Find where the given text appears and provide that cell's center as (X, Y) coordinate. 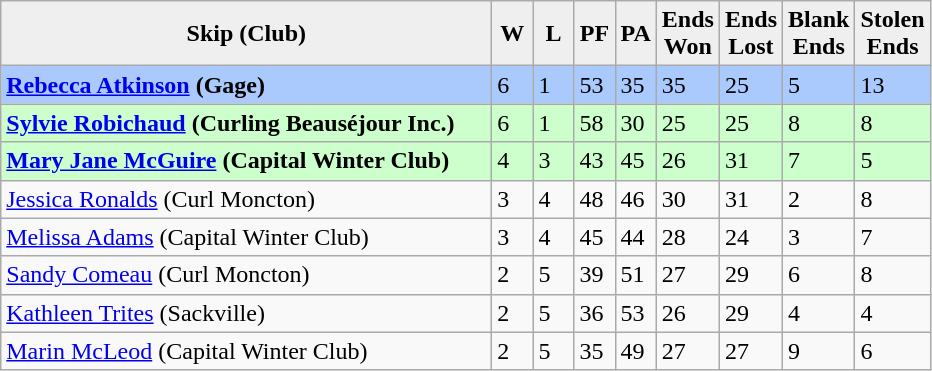
Sylvie Robichaud (Curling Beauséjour Inc.) (246, 123)
49 (636, 351)
Ends Lost (750, 34)
W (512, 34)
L (554, 34)
Ends Won (688, 34)
Sandy Comeau (Curl Moncton) (246, 275)
Mary Jane McGuire (Capital Winter Club) (246, 161)
39 (594, 275)
PA (636, 34)
Rebecca Atkinson (Gage) (246, 85)
Marin McLeod (Capital Winter Club) (246, 351)
Stolen Ends (892, 34)
9 (819, 351)
36 (594, 313)
13 (892, 85)
24 (750, 237)
Kathleen Trites (Sackville) (246, 313)
Melissa Adams (Capital Winter Club) (246, 237)
43 (594, 161)
44 (636, 237)
28 (688, 237)
51 (636, 275)
58 (594, 123)
Blank Ends (819, 34)
Skip (Club) (246, 34)
48 (594, 199)
PF (594, 34)
Jessica Ronalds (Curl Moncton) (246, 199)
46 (636, 199)
